Pinpoint the cell where the given text exists, returning its (x, y) midpoint coordinate. 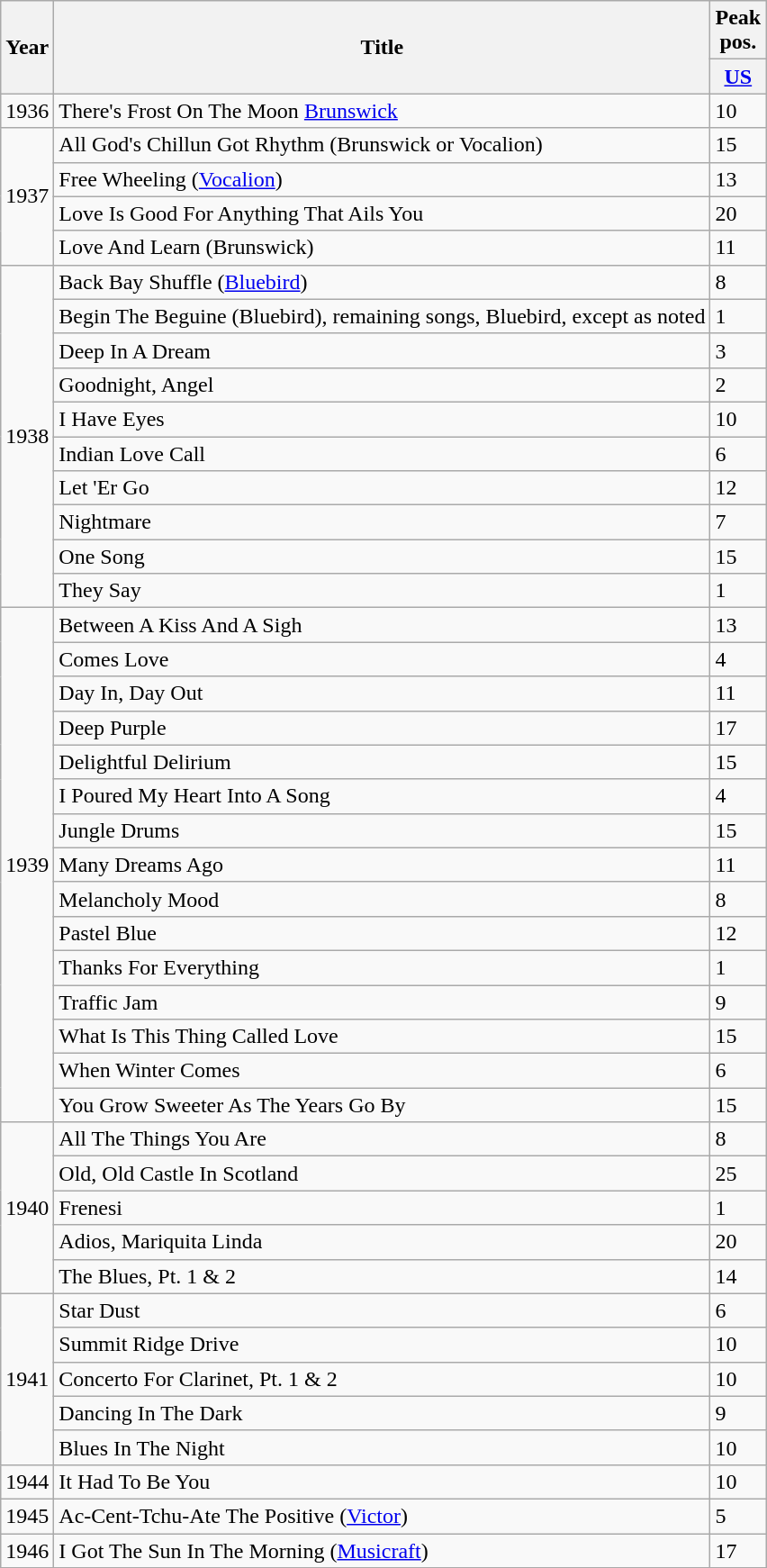
1940 (27, 1208)
What Is This Thing Called Love (382, 1037)
3 (738, 350)
Old, Old Castle In Scotland (382, 1174)
1937 (27, 196)
Back Bay Shuffle (Bluebird) (382, 282)
US (738, 77)
Day In, Day Out (382, 693)
Pastel Blue (382, 933)
Year (27, 47)
Adios, Mariquita Linda (382, 1242)
The Blues, Pt. 1 & 2 (382, 1276)
Traffic Jam (382, 1002)
Love Is Good For Anything That Ails You (382, 213)
Between A Kiss And A Sigh (382, 625)
Goodnight, Angel (382, 385)
They Say (382, 591)
I Have Eyes (382, 419)
Summit Ridge Drive (382, 1345)
I Got The Sun In The Morning (Musicraft) (382, 1550)
You Grow Sweeter As The Years Go By (382, 1105)
1936 (27, 111)
Let 'Er Go (382, 488)
1946 (27, 1550)
Free Wheeling (Vocalion) (382, 179)
Frenesi (382, 1208)
Nightmare (382, 522)
Delightful Delirium (382, 762)
1945 (27, 1516)
1941 (27, 1379)
1938 (27, 436)
1944 (27, 1482)
1939 (27, 865)
I Poured My Heart Into A Song (382, 796)
Comes Love (382, 659)
Jungle Drums (382, 830)
Indian Love Call (382, 453)
One Song (382, 557)
Blues In The Night (382, 1447)
When Winter Comes (382, 1071)
Concerto For Clarinet, Pt. 1 & 2 (382, 1379)
Ac-Cent-Tchu-Ate The Positive (Victor) (382, 1516)
14 (738, 1276)
Peakpos. (738, 31)
All The Things You Are (382, 1139)
Title (382, 47)
2 (738, 385)
5 (738, 1516)
There's Frost On The Moon Brunswick (382, 111)
Star Dust (382, 1310)
Many Dreams Ago (382, 865)
Deep In A Dream (382, 350)
Thanks For Everything (382, 967)
Melancholy Mood (382, 899)
25 (738, 1174)
Dancing In The Dark (382, 1413)
All God's Chillun Got Rhythm (Brunswick or Vocalion) (382, 145)
Begin The Beguine (Bluebird), remaining songs, Bluebird, except as noted (382, 316)
Deep Purple (382, 728)
7 (738, 522)
It Had To Be You (382, 1482)
Love And Learn (Brunswick) (382, 248)
